For the text-containing cell, return its midpoint in [X, Y] coordinate format. 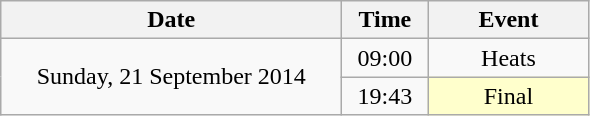
Event [508, 20]
Heats [508, 58]
09:00 [385, 58]
19:43 [385, 96]
Date [172, 20]
Time [385, 20]
Sunday, 21 September 2014 [172, 77]
Final [508, 96]
